Pinpoint the cell where the given text exists, returning its (x, y) midpoint coordinate. 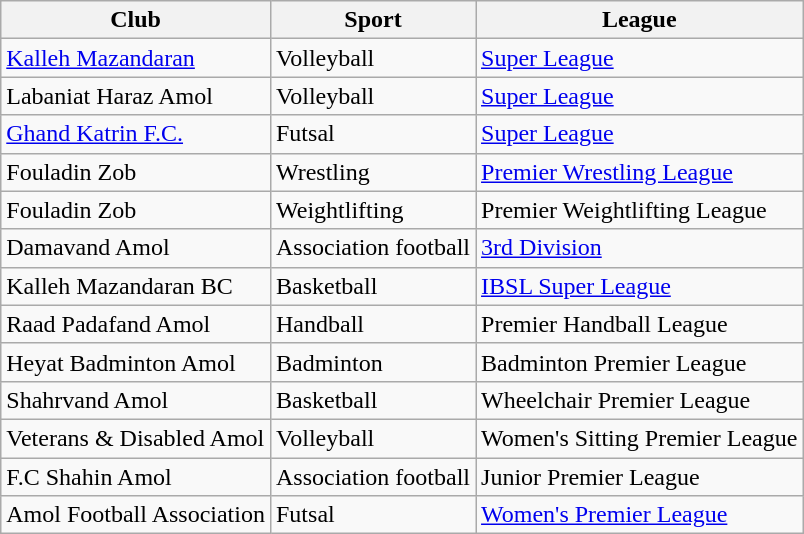
IBSL Super League (640, 286)
Premier Wrestling League (640, 172)
Women's Sitting Premier League (640, 438)
Heyat Badminton Amol (136, 362)
Kalleh Mazandaran BC (136, 286)
Women's Premier League (640, 515)
Badminton Premier League (640, 362)
Wheelchair Premier League (640, 400)
Ghand Katrin F.C. (136, 134)
Veterans & Disabled Amol (136, 438)
Kalleh Mazandaran (136, 58)
Premier Weightlifting League (640, 210)
Amol Football Association (136, 515)
Premier Handball League (640, 324)
Damavand Amol (136, 248)
Badminton (372, 362)
F.C Shahin Amol (136, 477)
League (640, 20)
Club (136, 20)
Raad Padafand Amol (136, 324)
Weightlifting (372, 210)
Junior Premier League (640, 477)
Handball (372, 324)
Shahrvand Amol (136, 400)
3rd Division (640, 248)
Wrestling (372, 172)
Labaniat Haraz Amol (136, 96)
Sport (372, 20)
